Output the (x, y) coordinate of the center of the cell containing the given text.  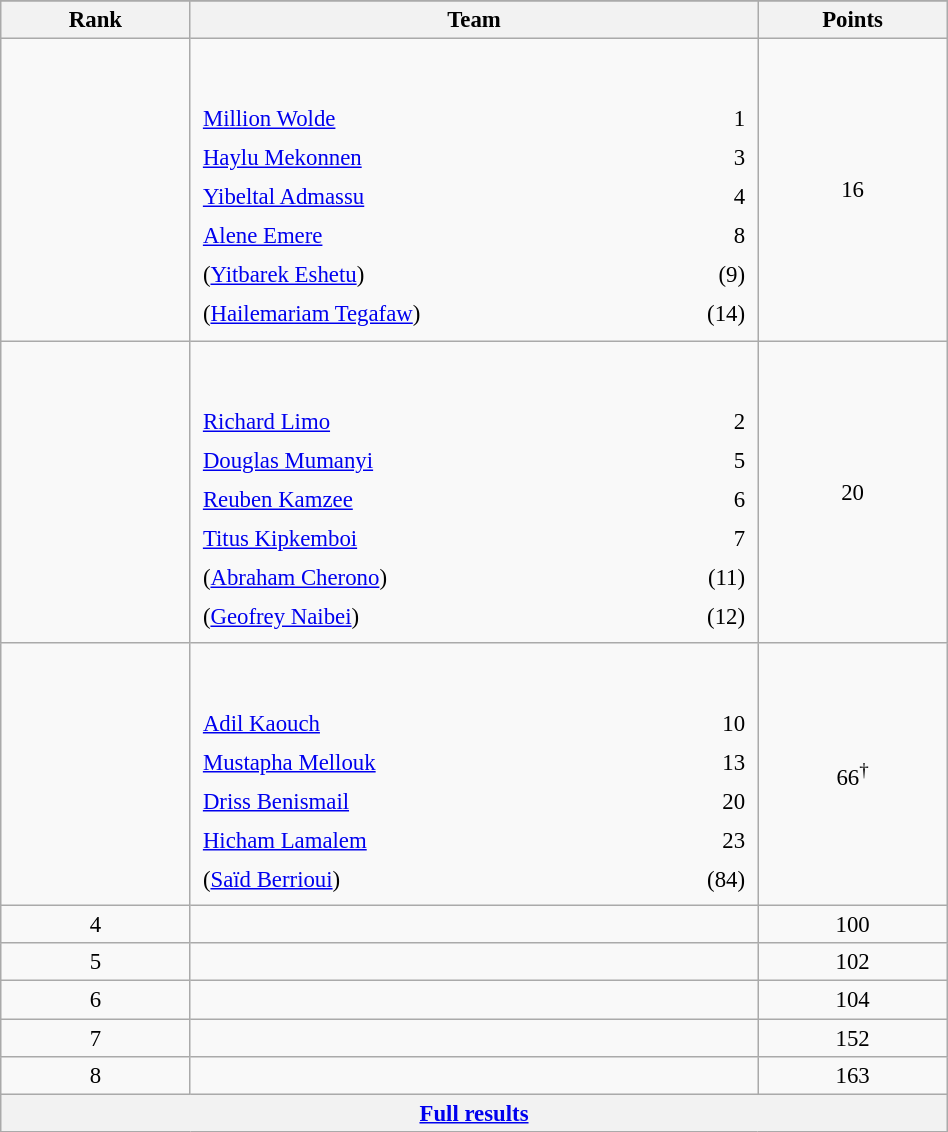
10 (694, 723)
Titus Kipkemboi (418, 538)
23 (694, 840)
66† (852, 774)
(Hailemariam Tegafaw) (425, 314)
Adil Kaouch 10 Mustapha Mellouk 13 Driss Benismail 20 Hicham Lamalem 23 (Saïd Berrioui) (84) (474, 774)
16 (852, 190)
Million Wolde (425, 119)
Yibeltal Admassu (425, 197)
Douglas Mumanyi (418, 460)
Full results (474, 1113)
Driss Benismail (416, 801)
Million Wolde 1 Haylu Mekonnen 3 Yibeltal Admassu 4 Alene Emere 8 (Yitbarek Eshetu) (9) (Hailemariam Tegafaw) (14) (474, 190)
Haylu Mekonnen (425, 158)
3 (702, 158)
Reuben Kamzee (418, 499)
100 (852, 925)
(Saïd Berrioui) (416, 880)
Rank (96, 20)
Alene Emere (425, 236)
(14) (702, 314)
1 (702, 119)
Richard Limo (418, 421)
(84) (694, 880)
(12) (696, 616)
(Geofrey Naibei) (418, 616)
Mustapha Mellouk (416, 762)
(11) (696, 577)
13 (694, 762)
(Yitbarek Eshetu) (425, 275)
Hicham Lamalem (416, 840)
(9) (702, 275)
Team (474, 20)
152 (852, 1038)
(Abraham Cherono) (418, 577)
163 (852, 1075)
Adil Kaouch (416, 723)
2 (696, 421)
Points (852, 20)
Richard Limo 2 Douglas Mumanyi 5 Reuben Kamzee 6 Titus Kipkemboi 7 (Abraham Cherono) (11) (Geofrey Naibei) (12) (474, 492)
104 (852, 1000)
102 (852, 963)
